Search for the cell housing the specified text and yield its [x, y] center coordinate. 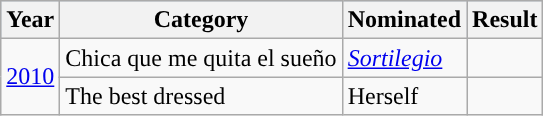
Sortilegio [404, 58]
Herself [404, 96]
Result [505, 20]
The best dressed [201, 96]
Category [201, 20]
Year [30, 20]
2010 [30, 77]
Nominated [404, 20]
Chica que me quita el sueño [201, 58]
